Determine the (X, Y) coordinate at the center of the cell enclosing the given text.  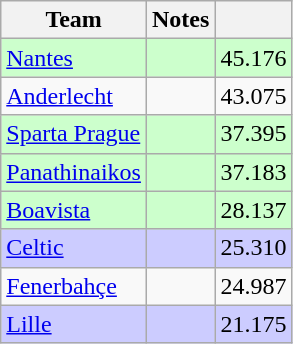
Sparta Prague (74, 134)
Celtic (74, 248)
Boavista (74, 210)
Nantes (74, 58)
Fenerbahçe (74, 286)
Panathinaikos (74, 172)
21.175 (254, 324)
45.176 (254, 58)
Notes (180, 20)
25.310 (254, 248)
43.075 (254, 96)
24.987 (254, 286)
28.137 (254, 210)
37.395 (254, 134)
Lille (74, 324)
Anderlecht (74, 96)
Team (74, 20)
37.183 (254, 172)
